Pinpoint the cell where the given text exists, returning its [X, Y] midpoint coordinate. 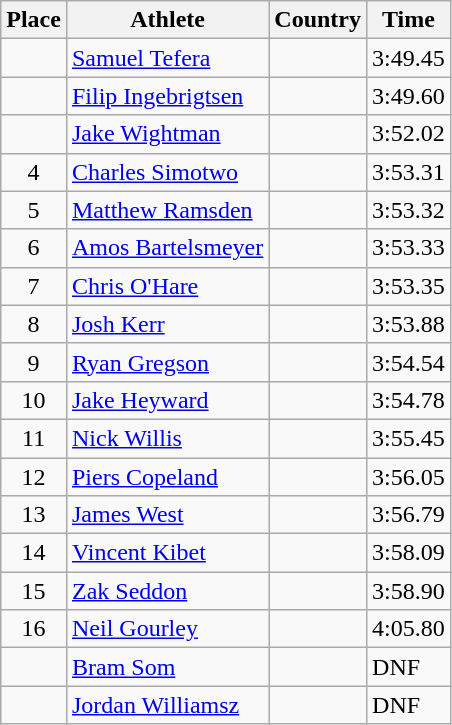
Jake Heyward [167, 400]
Chris O'Hare [167, 286]
15 [34, 591]
3:56.79 [409, 515]
Athlete [167, 20]
James West [167, 515]
5 [34, 210]
13 [34, 515]
Samuel Tefera [167, 58]
3:49.45 [409, 58]
Jordan Williamsz [167, 705]
7 [34, 286]
3:58.90 [409, 591]
3:53.32 [409, 210]
16 [34, 629]
4:05.80 [409, 629]
Country [318, 20]
3:52.02 [409, 134]
10 [34, 400]
3:53.33 [409, 248]
14 [34, 553]
3:53.88 [409, 324]
Piers Copeland [167, 477]
3:54.54 [409, 362]
Place [34, 20]
3:58.09 [409, 553]
3:53.35 [409, 286]
3:49.60 [409, 96]
Zak Seddon [167, 591]
4 [34, 172]
11 [34, 438]
8 [34, 324]
Nick Willis [167, 438]
Vincent Kibet [167, 553]
3:54.78 [409, 400]
Filip Ingebrigtsen [167, 96]
Time [409, 20]
Amos Bartelsmeyer [167, 248]
Jake Wightman [167, 134]
Neil Gourley [167, 629]
Ryan Gregson [167, 362]
6 [34, 248]
3:55.45 [409, 438]
9 [34, 362]
3:56.05 [409, 477]
12 [34, 477]
Charles Simotwo [167, 172]
Bram Som [167, 667]
3:53.31 [409, 172]
Matthew Ramsden [167, 210]
Josh Kerr [167, 324]
